Determine the [x, y] coordinate at the center of the cell enclosing the given text.  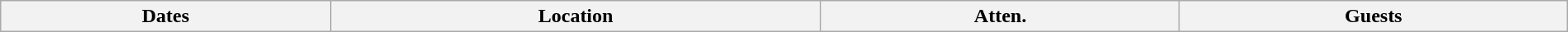
Atten. [1001, 16]
Dates [165, 16]
Guests [1373, 16]
Location [576, 16]
